Locate the cell with the specified text and output its (X, Y) center coordinate. 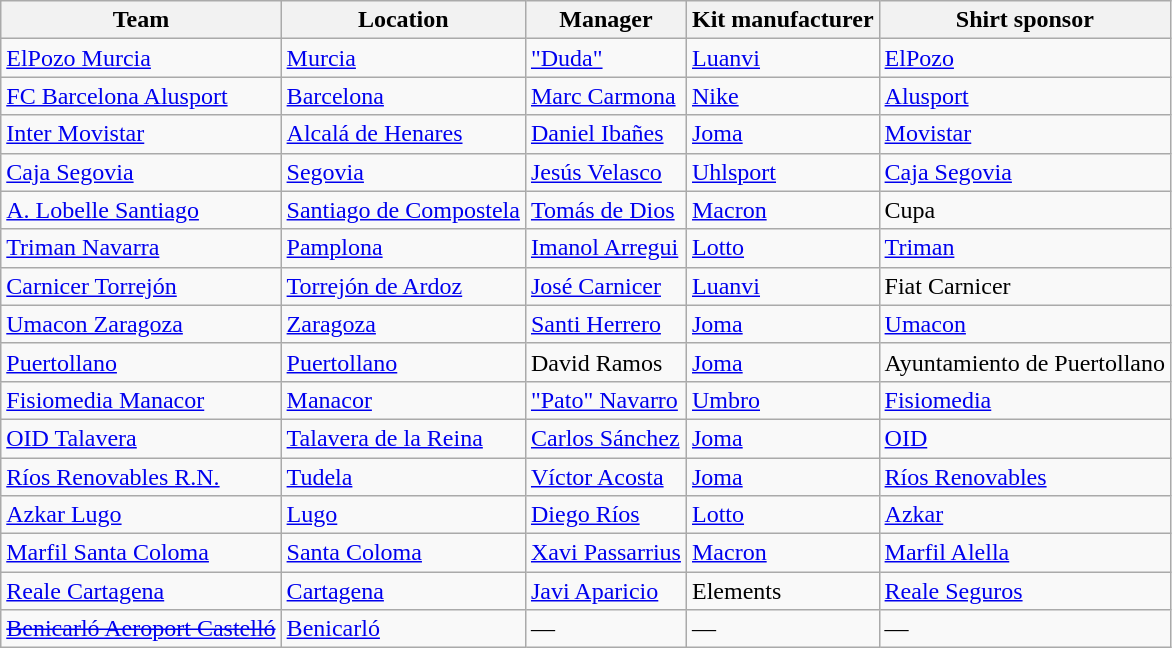
Zaragoza (403, 324)
Alcalá de Henares (403, 134)
Imanol Arregui (606, 248)
OID (1024, 438)
Tomás de Dios (606, 210)
Team (141, 20)
Tudela (403, 477)
Benicarló (403, 629)
Fisiomedia Manacor (141, 400)
Daniel Ibañes (606, 134)
David Ramos (606, 362)
ElPozo (1024, 58)
Cupa (1024, 210)
Carlos Sánchez (606, 438)
Ríos Renovables R.N. (141, 477)
Fiat Carnicer (1024, 286)
Pamplona (403, 248)
Ríos Renovables (1024, 477)
ElPozo Murcia (141, 58)
Marfil Alella (1024, 553)
Umbro (782, 400)
Alusport (1024, 96)
Torrejón de Ardoz (403, 286)
Manager (606, 20)
Reale Seguros (1024, 591)
Santiago de Compostela (403, 210)
Triman (1024, 248)
Reale Cartagena (141, 591)
Umacon Zaragoza (141, 324)
Azkar Lugo (141, 515)
Fisiomedia (1024, 400)
Cartagena (403, 591)
Talavera de la Reina (403, 438)
Ayuntamiento de Puertollano (1024, 362)
Diego Ríos (606, 515)
Murcia (403, 58)
Shirt sponsor (1024, 20)
"Duda" (606, 58)
Elements (782, 591)
Santi Herrero (606, 324)
Marc Carmona (606, 96)
FC Barcelona Alusport (141, 96)
OID Talavera (141, 438)
Nike (782, 96)
Kit manufacturer (782, 20)
Benicarló Aeroport Castelló (141, 629)
Movistar (1024, 134)
Lugo (403, 515)
Azkar (1024, 515)
Santa Coloma (403, 553)
"Pato" Navarro (606, 400)
Carnicer Torrejón (141, 286)
Triman Navarra (141, 248)
José Carnicer (606, 286)
Umacon (1024, 324)
Marfil Santa Coloma (141, 553)
Manacor (403, 400)
Inter Movistar (141, 134)
Xavi Passarrius (606, 553)
Segovia (403, 172)
Jesús Velasco (606, 172)
A. Lobelle Santiago (141, 210)
Uhlsport (782, 172)
Víctor Acosta (606, 477)
Barcelona (403, 96)
Javi Aparicio (606, 591)
Location (403, 20)
